For the text-containing cell, return its midpoint in [X, Y] coordinate format. 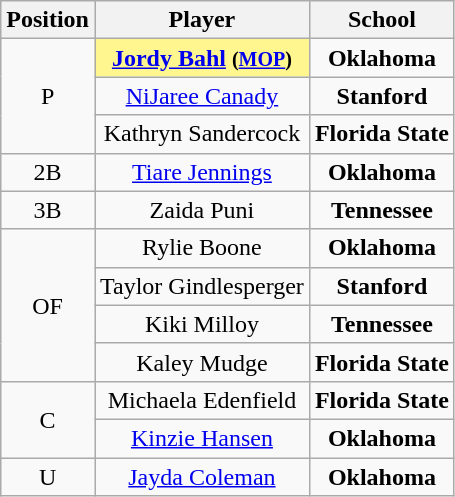
3B [48, 210]
Kiki Milloy [202, 324]
OF [48, 305]
Position [48, 20]
Rylie Boone [202, 248]
Michaela Edenfield [202, 400]
P [48, 96]
Taylor Gindlesperger [202, 286]
U [48, 477]
School [382, 20]
Kinzie Hansen [202, 438]
Kathryn Sandercock [202, 134]
C [48, 419]
Tiare Jennings [202, 172]
2B [48, 172]
Jayda Coleman [202, 477]
Kaley Mudge [202, 362]
NiJaree Canady [202, 96]
Player [202, 20]
Jordy Bahl (MOP) [202, 58]
Zaida Puni [202, 210]
